Capture the cell that displays the provided text and extract its (X, Y) central coordinate. 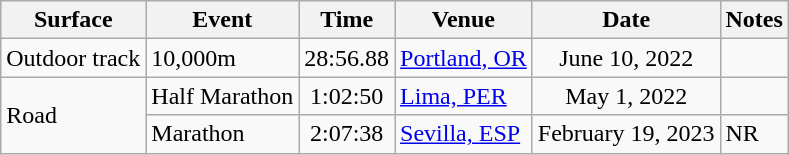
Outdoor track (74, 58)
Event (222, 20)
10,000m (222, 58)
Road (74, 115)
Notes (754, 20)
Surface (74, 20)
28:56.88 (347, 58)
May 1, 2022 (626, 96)
Date (626, 20)
2:07:38 (347, 134)
Marathon (222, 134)
NR (754, 134)
Half Marathon (222, 96)
Lima, PER (464, 96)
Time (347, 20)
June 10, 2022 (626, 58)
Portland, OR (464, 58)
February 19, 2023 (626, 134)
1:02:50 (347, 96)
Sevilla, ESP (464, 134)
Venue (464, 20)
